Return (x, y) of the center of cell containing provided text 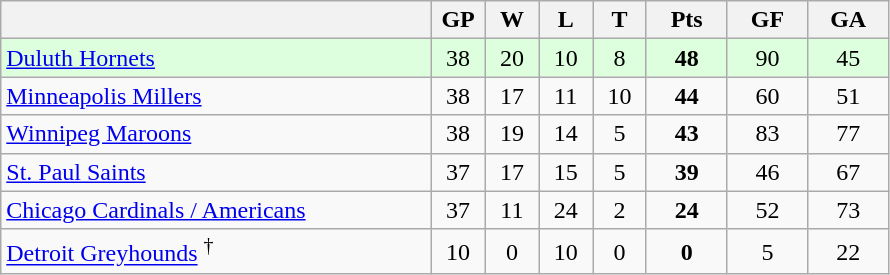
W (512, 20)
22 (848, 252)
83 (768, 134)
Detroit Greyhounds † (216, 252)
8 (620, 58)
19 (512, 134)
GF (768, 20)
Duluth Hornets (216, 58)
48 (686, 58)
20 (512, 58)
Winnipeg Maroons (216, 134)
St. Paul Saints (216, 172)
Minneapolis Millers (216, 96)
Chicago Cardinals / Americans (216, 210)
L (566, 20)
51 (848, 96)
67 (848, 172)
GA (848, 20)
GP (458, 20)
14 (566, 134)
46 (768, 172)
77 (848, 134)
15 (566, 172)
43 (686, 134)
45 (848, 58)
52 (768, 210)
90 (768, 58)
73 (848, 210)
Pts (686, 20)
39 (686, 172)
60 (768, 96)
44 (686, 96)
2 (620, 210)
T (620, 20)
